Output the [x, y] coordinate of the center of the cell containing the given text.  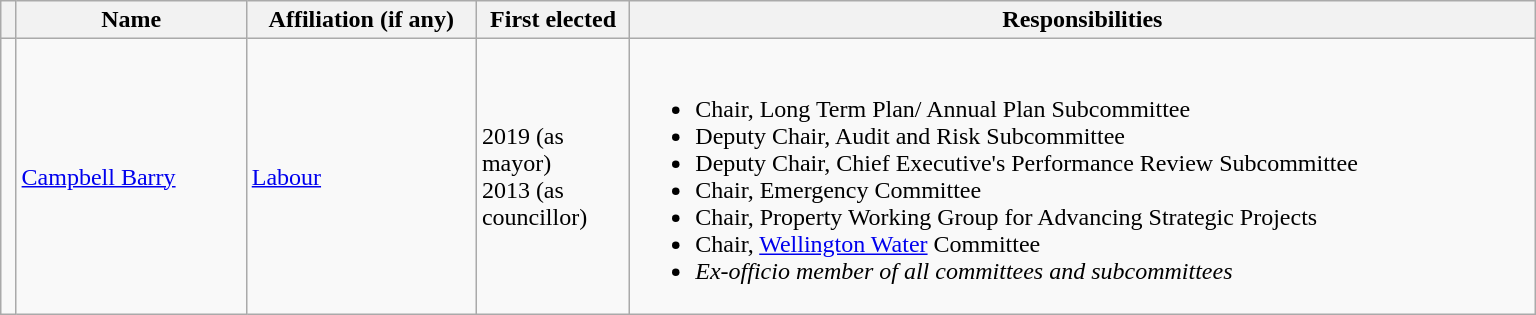
Campbell Barry [131, 176]
Labour [361, 176]
Name [131, 20]
2019 (as mayor)2013 (as councillor) [552, 176]
First elected [552, 20]
Affiliation (if any) [361, 20]
Responsibilities [1082, 20]
